Extract the (x, y) coordinate from the center of the cell holding the provided text.  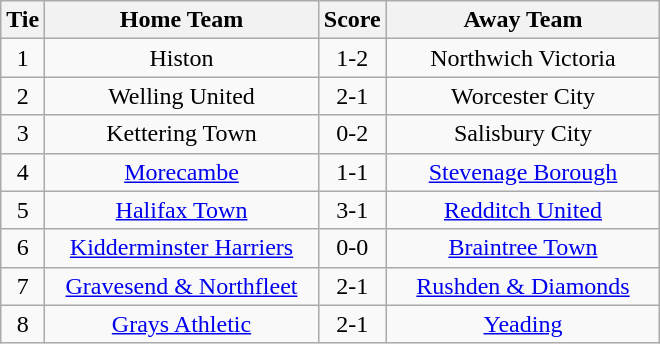
1-2 (352, 58)
Kidderminster Harriers (182, 248)
Histon (182, 58)
8 (23, 324)
Score (352, 20)
Halifax Town (182, 210)
Morecambe (182, 172)
Rushden & Diamonds (523, 286)
3-1 (352, 210)
6 (23, 248)
Kettering Town (182, 134)
Welling United (182, 96)
7 (23, 286)
Gravesend & Northfleet (182, 286)
Northwich Victoria (523, 58)
1 (23, 58)
Redditch United (523, 210)
Home Team (182, 20)
Braintree Town (523, 248)
2 (23, 96)
5 (23, 210)
1-1 (352, 172)
3 (23, 134)
Stevenage Borough (523, 172)
Grays Athletic (182, 324)
Worcester City (523, 96)
4 (23, 172)
Yeading (523, 324)
Away Team (523, 20)
Salisbury City (523, 134)
0-2 (352, 134)
0-0 (352, 248)
Tie (23, 20)
